Extract the [x, y] coordinate from the center of the cell holding the provided text.  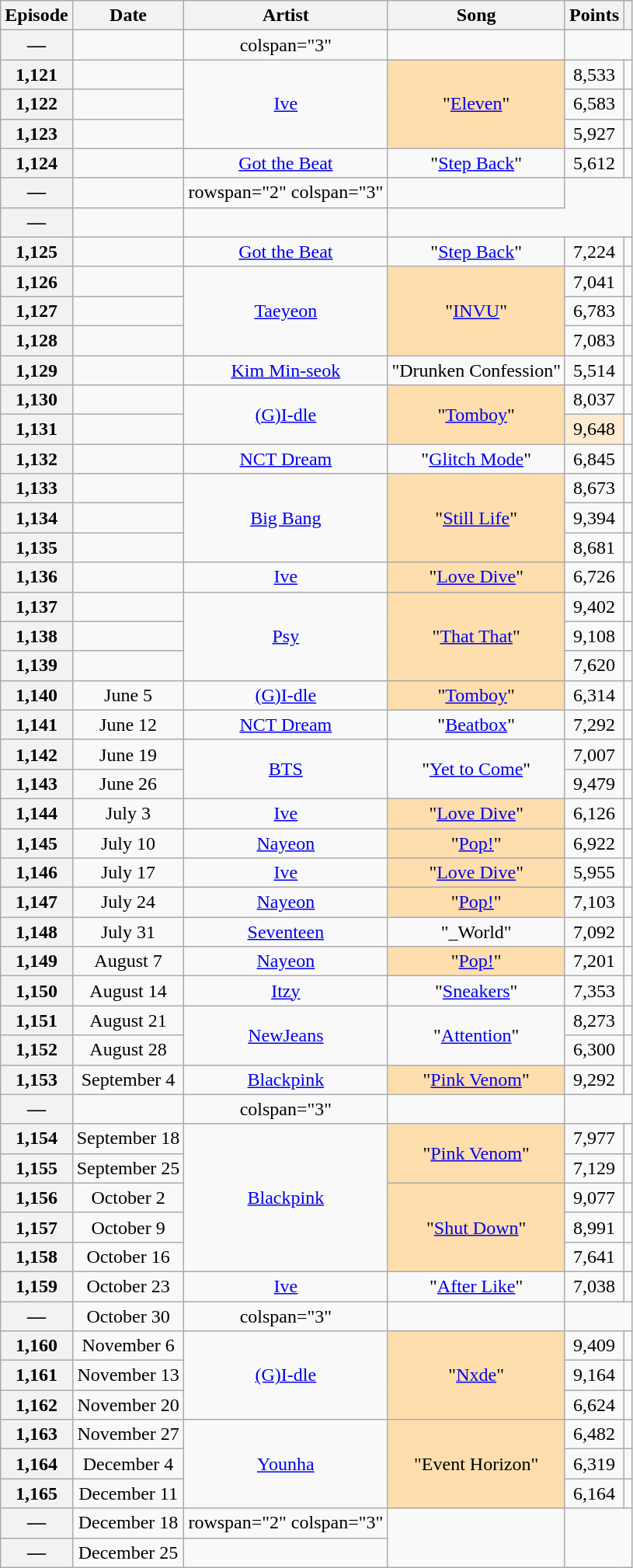
Seventeen [286, 932]
NewJeans [286, 1035]
8,533 [593, 75]
Itzy [286, 991]
1,165 [37, 1493]
Taeyeon [286, 311]
October 30 [128, 1316]
1,134 [37, 518]
6,314 [593, 695]
8,273 [593, 1020]
9,108 [593, 636]
7,129 [593, 1168]
"Beatbox" [477, 725]
1,130 [37, 400]
1,158 [37, 1257]
1,133 [37, 488]
Date [128, 16]
1,143 [37, 784]
June 5 [128, 695]
August 14 [128, 991]
October 2 [128, 1198]
1,125 [37, 252]
1,139 [37, 666]
7,092 [593, 932]
8,037 [593, 400]
7,007 [593, 754]
September 4 [128, 1080]
"Nxde" [477, 1375]
9,164 [593, 1375]
6,164 [593, 1493]
1,152 [37, 1050]
1,135 [37, 548]
1,163 [37, 1434]
October 9 [128, 1227]
7,201 [593, 961]
Younha [286, 1464]
5,514 [593, 370]
"Yet to Come" [477, 769]
August 21 [128, 1020]
5,612 [593, 163]
1,146 [37, 873]
1,121 [37, 75]
1,123 [37, 134]
9,077 [593, 1198]
1,136 [37, 577]
November 20 [128, 1405]
September 18 [128, 1139]
6,624 [593, 1405]
1,141 [37, 725]
June 12 [128, 725]
BTS [286, 769]
1,128 [37, 340]
1,159 [37, 1286]
8,991 [593, 1227]
7,977 [593, 1139]
1,147 [37, 902]
August 28 [128, 1050]
8,673 [593, 488]
"After Like" [477, 1286]
December 18 [128, 1523]
November 13 [128, 1375]
1,145 [37, 843]
1,132 [37, 459]
"Still Life" [477, 518]
July 24 [128, 902]
1,122 [37, 104]
1,157 [37, 1227]
1,154 [37, 1139]
1,129 [37, 370]
1,140 [37, 695]
November 27 [128, 1434]
9,292 [593, 1080]
1,149 [37, 961]
6,783 [593, 311]
9,394 [593, 518]
1,127 [37, 311]
7,038 [593, 1286]
6,845 [593, 459]
1,160 [37, 1346]
Song [477, 16]
"Attention" [477, 1035]
1,137 [37, 607]
1,161 [37, 1375]
August 7 [128, 961]
7,083 [593, 340]
September 25 [128, 1168]
"Drunken Confession" [477, 370]
6,726 [593, 577]
5,955 [593, 873]
1,156 [37, 1198]
"Shut Down" [477, 1227]
Kim Min-seok [286, 370]
8,681 [593, 548]
6,922 [593, 843]
1,155 [37, 1168]
1,142 [37, 754]
7,641 [593, 1257]
"INVU" [477, 311]
6,300 [593, 1050]
Points [593, 16]
6,126 [593, 813]
9,648 [593, 429]
June 19 [128, 754]
July 3 [128, 813]
November 6 [128, 1346]
"Event Horizon" [477, 1464]
October 23 [128, 1286]
7,041 [593, 281]
June 26 [128, 784]
1,138 [37, 636]
July 10 [128, 843]
1,126 [37, 281]
"That That" [477, 636]
9,479 [593, 784]
9,409 [593, 1346]
July 31 [128, 932]
1,124 [37, 163]
Big Bang [286, 518]
1,162 [37, 1405]
1,144 [37, 813]
1,131 [37, 429]
"Sneakers" [477, 991]
1,153 [37, 1080]
"Glitch Mode" [477, 459]
7,620 [593, 666]
7,292 [593, 725]
9,402 [593, 607]
Artist [286, 16]
December 11 [128, 1493]
December 25 [128, 1552]
1,151 [37, 1020]
7,353 [593, 991]
7,103 [593, 902]
"_World" [477, 932]
7,224 [593, 252]
December 4 [128, 1464]
Episode [37, 16]
6,482 [593, 1434]
1,164 [37, 1464]
Psy [286, 636]
"Eleven" [477, 104]
6,319 [593, 1464]
July 17 [128, 873]
6,583 [593, 104]
October 16 [128, 1257]
1,150 [37, 991]
1,148 [37, 932]
5,927 [593, 134]
